Locate the cell with the specified text and output its [x, y] center coordinate. 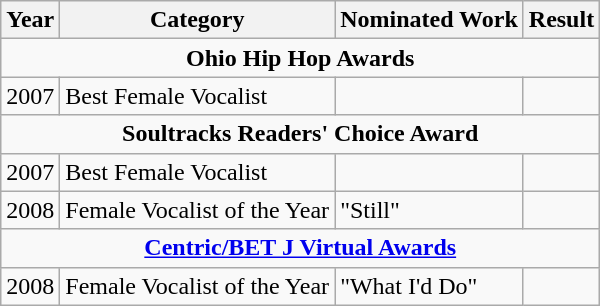
Result [561, 20]
"What I'd Do" [430, 286]
Ohio Hip Hop Awards [300, 58]
Year [30, 20]
Centric/BET J Virtual Awards [300, 248]
Nominated Work [430, 20]
Category [198, 20]
Soultracks Readers' Choice Award [300, 134]
"Still" [430, 210]
